Find where the given text appears and provide that cell's center as (X, Y) coordinate. 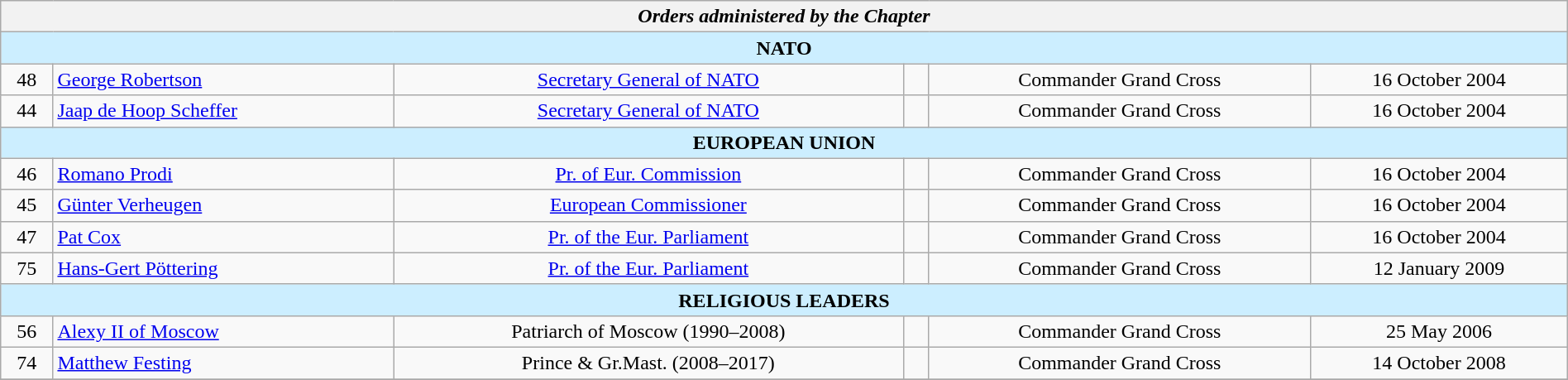
56 (26, 331)
Jaap de Hoop Scheffer (223, 111)
25 May 2006 (1439, 331)
14 October 2008 (1439, 363)
EUROPEAN UNION (784, 142)
George Robertson (223, 79)
Hans-Gert Pöttering (223, 268)
Günter Verheugen (223, 205)
Pr. of Eur. Commission (648, 174)
European Commissioner (648, 205)
Patriarch of Moscow (1990–2008) (648, 331)
RELIGIOUS LEADERS (784, 300)
Pat Cox (223, 237)
44 (26, 111)
46 (26, 174)
74 (26, 363)
Romano Prodi (223, 174)
45 (26, 205)
48 (26, 79)
NATO (784, 48)
Orders administered by the Chapter (784, 17)
75 (26, 268)
Prince & Gr.Mast. (2008–2017) (648, 363)
Matthew Festing (223, 363)
47 (26, 237)
12 January 2009 (1439, 268)
Alexy II of Moscow (223, 331)
